Find where the given text appears and provide that cell's center as [X, Y] coordinate. 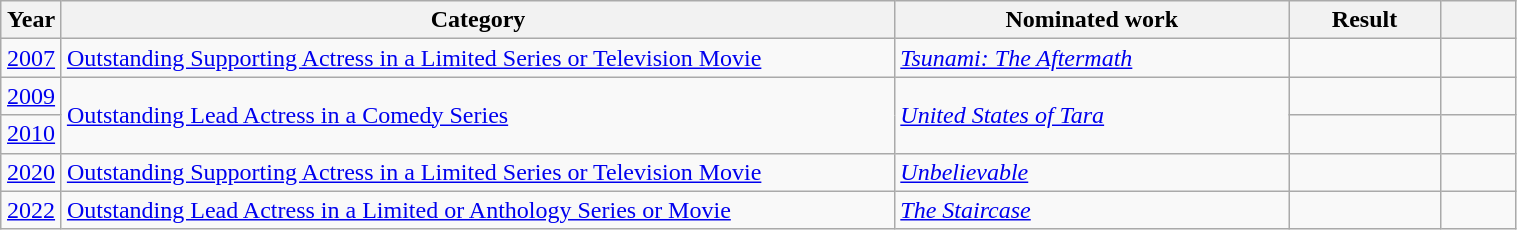
Outstanding Lead Actress in a Comedy Series [478, 115]
Outstanding Lead Actress in a Limited or Anthology Series or Movie [478, 210]
Tsunami: The Aftermath [1092, 58]
Result [1365, 20]
2009 [32, 96]
Category [478, 20]
2020 [32, 172]
2010 [32, 134]
United States of Tara [1092, 115]
Year [32, 20]
The Staircase [1092, 210]
Unbelievable [1092, 172]
2022 [32, 210]
2007 [32, 58]
Nominated work [1092, 20]
